Find where the given text appears and provide that cell's center as [x, y] coordinate. 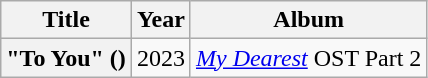
My Dearest OST Part 2 [308, 58]
Year [160, 20]
Album [308, 20]
Title [66, 20]
2023 [160, 58]
"To You" () [66, 58]
